Detect which cell encompasses the target text, then output its (X, Y) center coordinate. 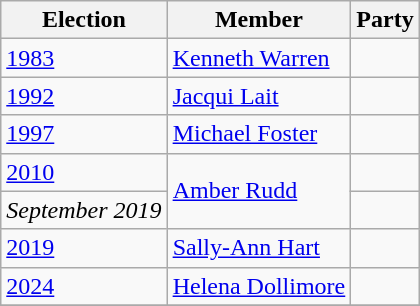
2010 (84, 172)
Helena Dollimore (259, 286)
2019 (84, 248)
September 2019 (84, 210)
Member (259, 20)
Amber Rudd (259, 191)
1997 (84, 134)
1983 (84, 58)
Election (84, 20)
Kenneth Warren (259, 58)
2024 (84, 286)
Sally-Ann Hart (259, 248)
Jacqui Lait (259, 96)
Party (385, 20)
Michael Foster (259, 134)
1992 (84, 96)
